Return the [X, Y] coordinate for the center point of the cell that contains the specified text.  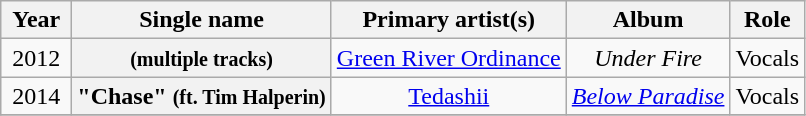
Below Paradise [648, 96]
Role [768, 20]
2014 [36, 96]
"Chase" (ft. Tim Halperin) [202, 96]
Album [648, 20]
Year [36, 20]
Single name [202, 20]
2012 [36, 58]
Tedashii [448, 96]
Primary artist(s) [448, 20]
(multiple tracks) [202, 58]
Under Fire [648, 58]
Green River Ordinance [448, 58]
